Search for the cell housing the specified text and yield its [X, Y] center coordinate. 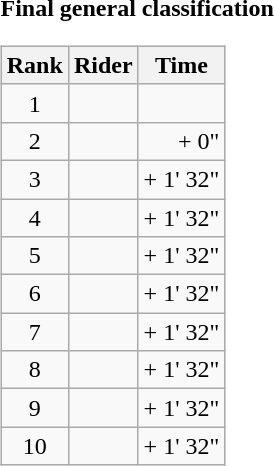
2 [34, 141]
5 [34, 256]
Rank [34, 65]
9 [34, 408]
+ 0" [182, 141]
6 [34, 294]
1 [34, 103]
8 [34, 370]
Time [182, 65]
3 [34, 179]
7 [34, 332]
4 [34, 217]
Rider [103, 65]
10 [34, 446]
